Provide the (X, Y) coordinate of the cell's center where the given text is located.  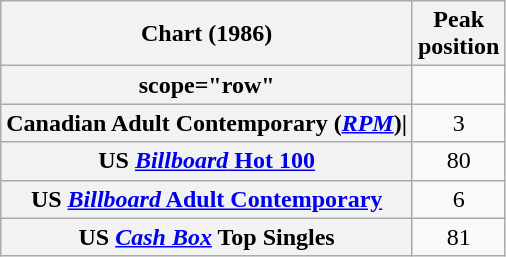
80 (458, 161)
Canadian Adult Contemporary (RPM)| (207, 123)
Chart (1986) (207, 34)
US Billboard Adult Contemporary (207, 199)
3 (458, 123)
81 (458, 237)
scope="row" (207, 85)
US Billboard Hot 100 (207, 161)
US Cash Box Top Singles (207, 237)
6 (458, 199)
Peakposition (458, 34)
